Capture the cell that displays the provided text and extract its [x, y] central coordinate. 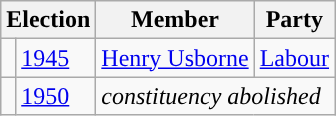
Party [294, 20]
Henry Usborne [175, 58]
constituency abolished [216, 96]
1950 [56, 96]
Election [48, 20]
Member [175, 20]
Labour [294, 58]
1945 [56, 58]
